Output the (X, Y) coordinate of the center of the cell containing the given text.  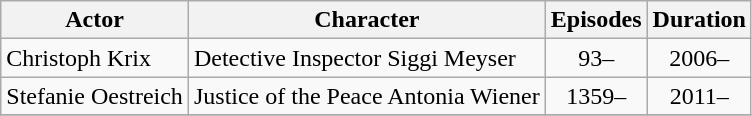
Detective Inspector Siggi Meyser (366, 58)
2006– (699, 58)
2011– (699, 96)
93– (596, 58)
Stefanie Oestreich (95, 96)
1359– (596, 96)
Character (366, 20)
Justice of the Peace Antonia Wiener (366, 96)
Duration (699, 20)
Christoph Krix (95, 58)
Episodes (596, 20)
Actor (95, 20)
